Provide the [X, Y] coordinate of the cell's center where the given text is located.  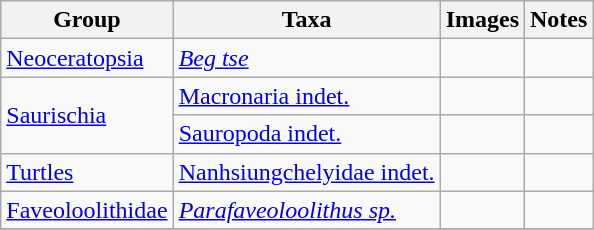
Taxa [306, 20]
Beg tse [306, 58]
Faveoloolithidae [87, 210]
Sauropoda indet. [306, 134]
Images [482, 20]
Turtles [87, 172]
Group [87, 20]
Saurischia [87, 115]
Nanhsiungchelyidae indet. [306, 172]
Parafaveoloolithus sp. [306, 210]
Notes [559, 20]
Macronaria indet. [306, 96]
Neoceratopsia [87, 58]
